For the text-containing cell, return its midpoint in (x, y) coordinate format. 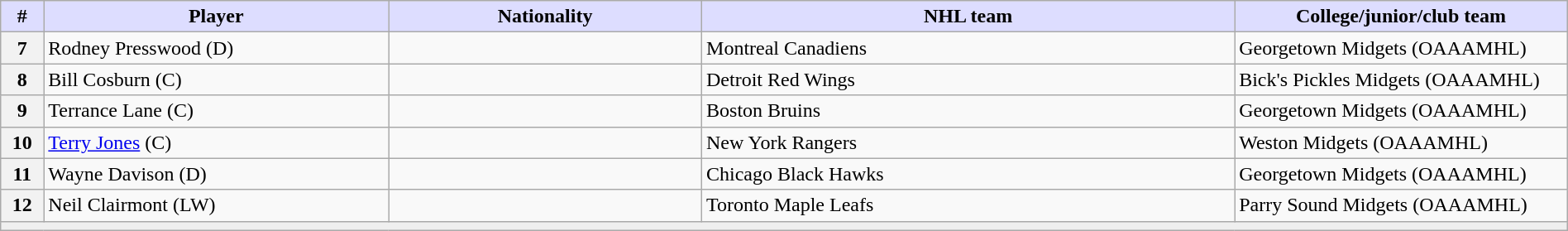
New York Rangers (968, 142)
Weston Midgets (OAAAMHL) (1401, 142)
10 (22, 142)
College/junior/club team (1401, 17)
Neil Clairmont (LW) (217, 205)
Terrance Lane (C) (217, 111)
Nationality (546, 17)
Montreal Canadiens (968, 48)
Rodney Presswood (D) (217, 48)
Toronto Maple Leafs (968, 205)
Detroit Red Wings (968, 79)
NHL team (968, 17)
12 (22, 205)
Parry Sound Midgets (OAAAMHL) (1401, 205)
Wayne Davison (D) (217, 174)
Bill Cosburn (C) (217, 79)
# (22, 17)
11 (22, 174)
Boston Bruins (968, 111)
9 (22, 111)
Bick's Pickles Midgets (OAAAMHL) (1401, 79)
Chicago Black Hawks (968, 174)
Player (217, 17)
7 (22, 48)
8 (22, 79)
Terry Jones (C) (217, 142)
